Return (X, Y) of the center of cell containing provided text 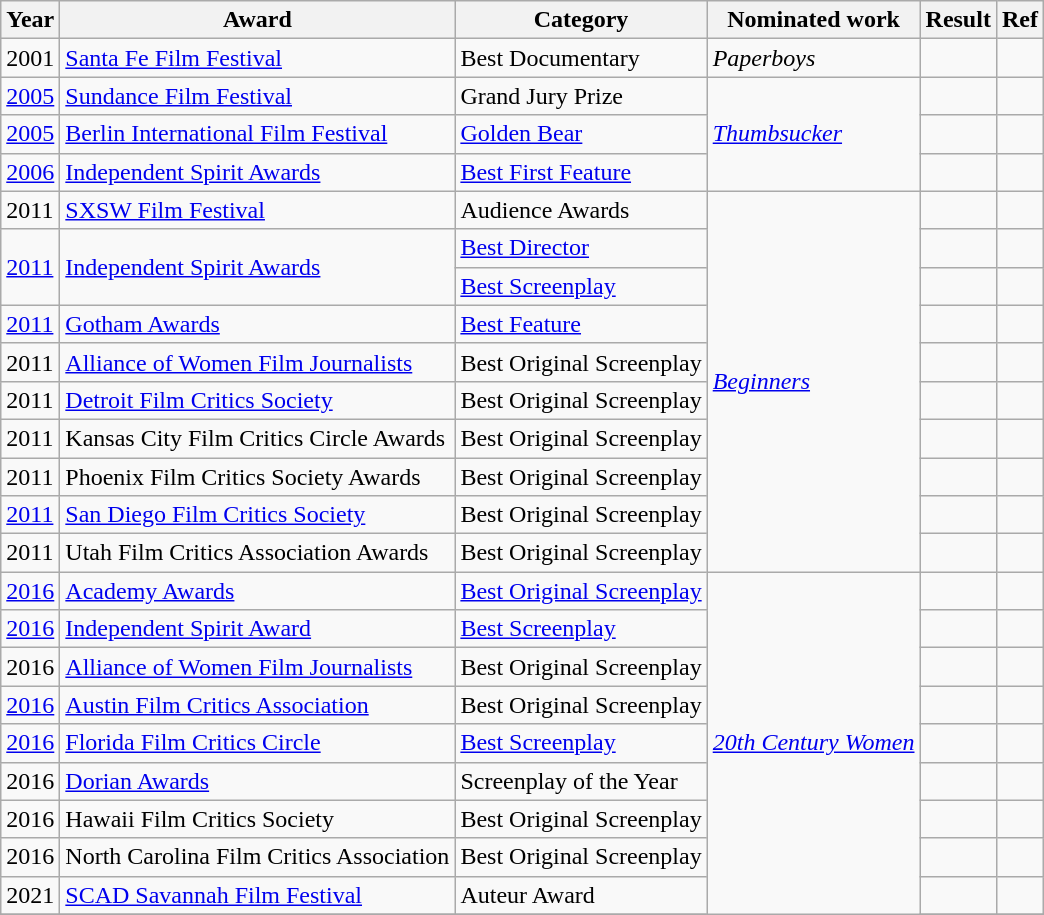
Audience Awards (581, 210)
Kansas City Film Critics Circle Awards (258, 438)
Independent Spirit Award (258, 629)
SCAD Savannah Film Festival (258, 895)
Gotham Awards (258, 324)
Hawaii Film Critics Society (258, 819)
Paperboys (814, 58)
Grand Jury Prize (581, 96)
Result (958, 20)
Year (30, 20)
Florida Film Critics Circle (258, 743)
Golden Bear (581, 134)
Santa Fe Film Festival (258, 58)
2006 (30, 172)
20th Century Women (814, 744)
Detroit Film Critics Society (258, 400)
San Diego Film Critics Society (258, 515)
Best Director (581, 248)
2021 (30, 895)
SXSW Film Festival (258, 210)
Best Documentary (581, 58)
Academy Awards (258, 591)
2001 (30, 58)
Utah Film Critics Association Awards (258, 553)
Category (581, 20)
Best Feature (581, 324)
Award (258, 20)
North Carolina Film Critics Association (258, 857)
Auteur Award (581, 895)
Phoenix Film Critics Society Awards (258, 477)
Dorian Awards (258, 781)
Beginners (814, 382)
Screenplay of the Year (581, 781)
Sundance Film Festival (258, 96)
Best First Feature (581, 172)
Berlin International Film Festival (258, 134)
Nominated work (814, 20)
Ref (1020, 20)
Thumbsucker (814, 134)
Austin Film Critics Association (258, 705)
